Return the [x, y] coordinate for the center point of the cell that contains the specified text.  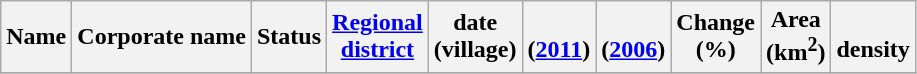
Name [36, 37]
Regionaldistrict [378, 37]
Corporate name [162, 37]
date(village) [475, 37]
(2011) [559, 37]
(2006) [634, 37]
density [873, 37]
Status [288, 37]
Change(%) [716, 37]
Area(km2) [796, 37]
